For the text-containing cell, return its midpoint in (X, Y) coordinate format. 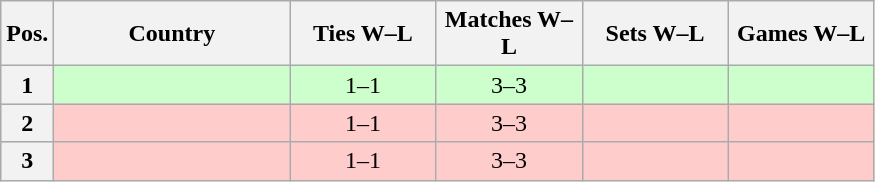
Country (172, 34)
Pos. (28, 34)
3 (28, 161)
Games W–L (801, 34)
1 (28, 85)
Ties W–L (363, 34)
Sets W–L (655, 34)
2 (28, 123)
Matches W–L (509, 34)
